Output the (X, Y) coordinate of the center of the cell containing the given text.  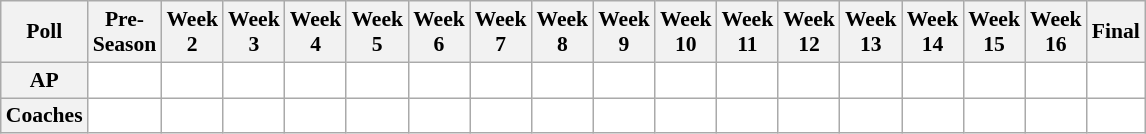
Week7 (501, 32)
Week3 (254, 32)
Week4 (316, 32)
Week8 (562, 32)
Coaches (44, 116)
Week9 (624, 32)
Week15 (994, 32)
Week12 (809, 32)
Final (1116, 32)
Week14 (933, 32)
Week2 (192, 32)
Week16 (1056, 32)
Week10 (686, 32)
Week5 (377, 32)
Week11 (748, 32)
AP (44, 80)
Pre-Season (125, 32)
Poll (44, 32)
Week13 (871, 32)
Week6 (439, 32)
